Detect which cell encompasses the target text, then output its [X, Y] center coordinate. 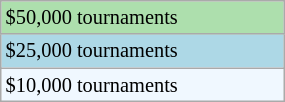
$25,000 tournaments [142, 51]
$50,000 tournaments [142, 17]
$10,000 tournaments [142, 85]
